Provide the [X, Y] coordinate of the cell's center where the given text is located.  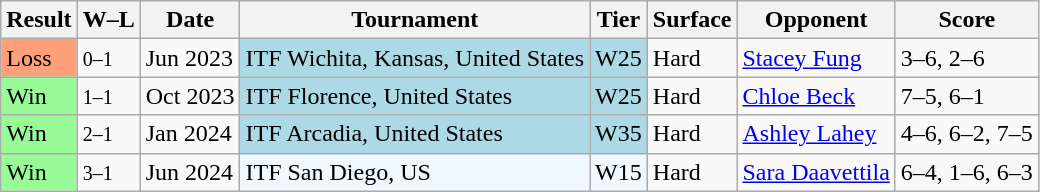
Sara Daavettila [816, 172]
Tournament [415, 20]
ITF Florence, United States [415, 96]
2–1 [108, 134]
ITF Arcadia, United States [415, 134]
Score [966, 20]
W–L [108, 20]
7–5, 6–1 [966, 96]
Chloe Beck [816, 96]
0–1 [108, 58]
Surface [692, 20]
Date [190, 20]
1–1 [108, 96]
3–1 [108, 172]
ITF Wichita, Kansas, United States [415, 58]
6–4, 1–6, 6–3 [966, 172]
Jan 2024 [190, 134]
Stacey Fung [816, 58]
W35 [619, 134]
Opponent [816, 20]
Tier [619, 20]
Result [39, 20]
Loss [39, 58]
ITF San Diego, US [415, 172]
3–6, 2–6 [966, 58]
Ashley Lahey [816, 134]
Oct 2023 [190, 96]
W15 [619, 172]
Jun 2023 [190, 58]
Jun 2024 [190, 172]
4–6, 6–2, 7–5 [966, 134]
